Detect which cell encompasses the target text, then output its (x, y) center coordinate. 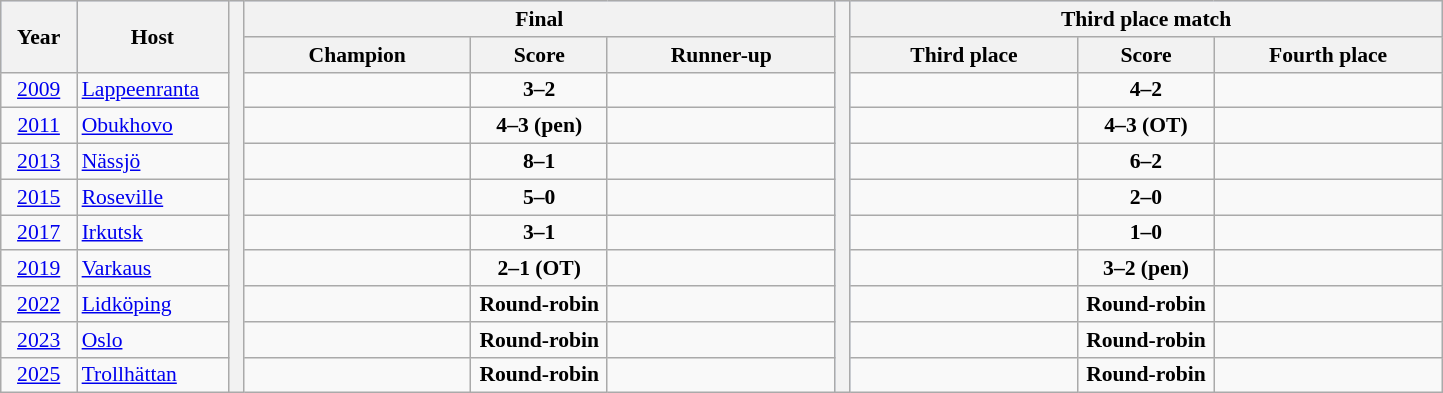
3–2 (539, 90)
Champion (357, 55)
3–1 (539, 233)
2011 (39, 126)
Third place match (1146, 19)
2–0 (1146, 197)
Lidköping (153, 304)
Nässjö (153, 162)
2019 (39, 269)
Roseville (153, 197)
Trollhättan (153, 375)
6–2 (1146, 162)
4–3 (pen) (539, 126)
2013 (39, 162)
2023 (39, 340)
5–0 (539, 197)
2009 (39, 90)
Fourth place (1328, 55)
Third place (964, 55)
Varkaus (153, 269)
Oslo (153, 340)
Lappeenranta (153, 90)
Irkutsk (153, 233)
Host (153, 36)
2015 (39, 197)
1–0 (1146, 233)
2–1 (OT) (539, 269)
3–2 (pen) (1146, 269)
8–1 (539, 162)
Runner-up (721, 55)
2022 (39, 304)
Year (39, 36)
4–2 (1146, 90)
Obukhovo (153, 126)
2025 (39, 375)
Final (539, 19)
2017 (39, 233)
4–3 (OT) (1146, 126)
